Pinpoint the cell where the given text exists, returning its (x, y) midpoint coordinate. 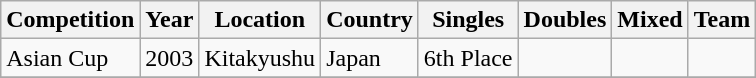
Location (260, 20)
Asian Cup (70, 58)
Doubles (565, 20)
Year (170, 20)
6th Place (468, 58)
Country (370, 20)
2003 (170, 58)
Mixed (650, 20)
Team (722, 20)
Competition (70, 20)
Kitakyushu (260, 58)
Japan (370, 58)
Singles (468, 20)
